Identify which cell holds the provided text, then report its [x, y] central coordinate. 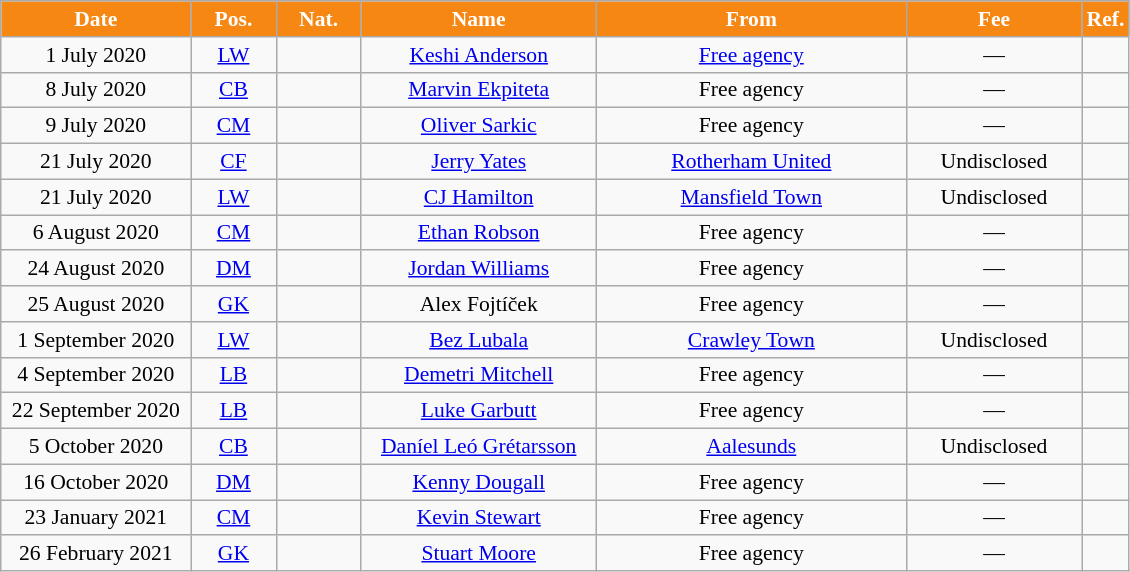
26 February 2021 [96, 554]
Ethan Robson [478, 233]
9 July 2020 [96, 126]
Rotherham United [751, 162]
Nat. [318, 19]
Fee [994, 19]
Name [478, 19]
8 July 2020 [96, 90]
Date [96, 19]
Oliver Sarkic [478, 126]
Keshi Anderson [478, 55]
Crawley Town [751, 340]
16 October 2020 [96, 482]
1 July 2020 [96, 55]
22 September 2020 [96, 411]
Demetri Mitchell [478, 375]
25 August 2020 [96, 304]
From [751, 19]
Kevin Stewart [478, 518]
5 October 2020 [96, 447]
6 August 2020 [96, 233]
Luke Garbutt [478, 411]
Jordan Williams [478, 269]
Alex Fojtíček [478, 304]
4 September 2020 [96, 375]
CJ Hamilton [478, 197]
Pos. [234, 19]
Aalesunds [751, 447]
Mansfield Town [751, 197]
Stuart Moore [478, 554]
24 August 2020 [96, 269]
CF [234, 162]
Marvin Ekpiteta [478, 90]
Jerry Yates [478, 162]
Ref. [1106, 19]
Kenny Dougall [478, 482]
Bez Lubala [478, 340]
1 September 2020 [96, 340]
23 January 2021 [96, 518]
Daníel Leó Grétarsson [478, 447]
